Return the [x, y] coordinate for the center point of the cell that contains the specified text.  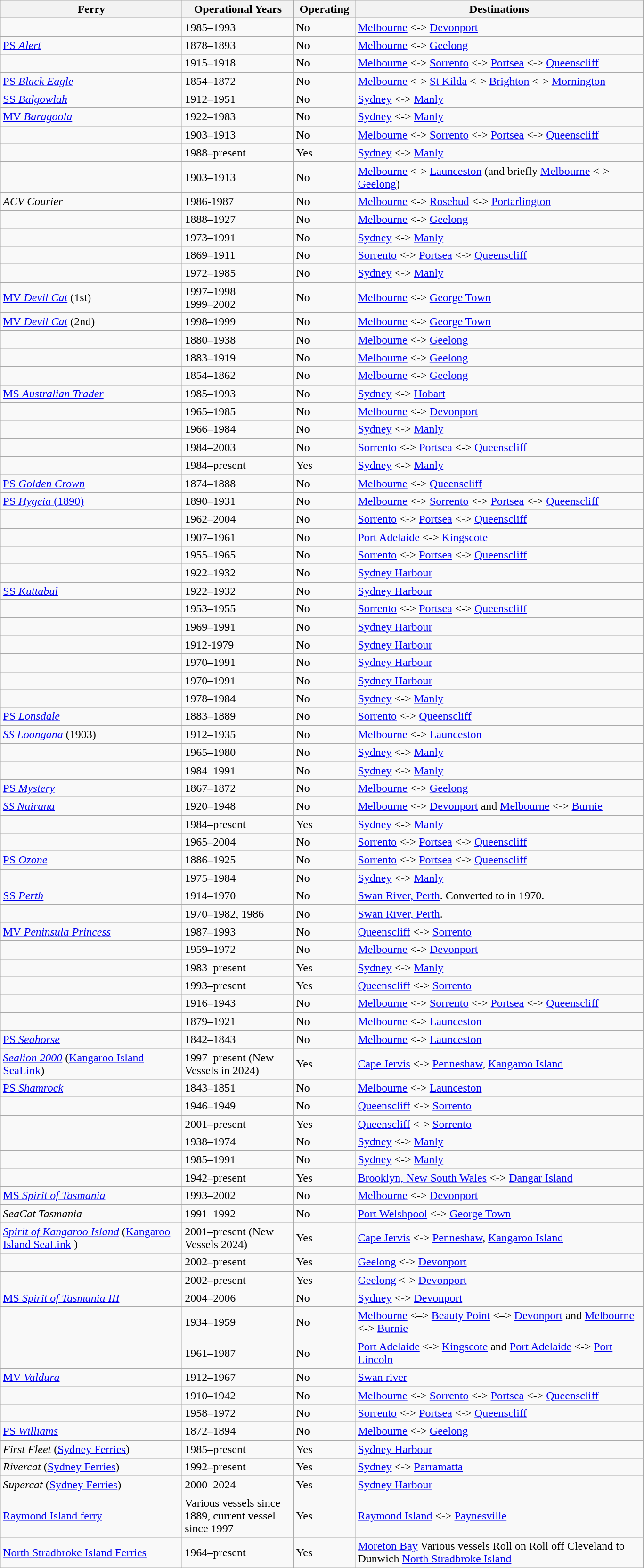
1922–1983 [238, 117]
Operational Years [238, 9]
MS Spirit of Tasmania III [91, 1298]
PS Ozone [91, 860]
Port Adelaide <-> Kingscote and Port Adelaide <-> Port Lincoln [499, 1353]
Swan River, Perth. [499, 914]
Various vessels since 1889, current vessel since 1997 [238, 1516]
1988–present [238, 153]
1888–1927 [238, 219]
1920–1948 [238, 806]
Melbourne <-> Launceston (and briefly Melbourne <-> Geelong) [499, 177]
1912-1979 [238, 645]
1938–1974 [238, 1142]
MV Devil Cat (2nd) [91, 322]
Melbourne <-> Queenscliff [499, 483]
PS Hygeia (1890) [91, 501]
SS Nairana [91, 806]
Supercat (Sydney Ferries) [91, 1485]
1978–1984 [238, 698]
PS Mystery [91, 788]
1961–1987 [238, 1353]
Raymond Island ferry [91, 1516]
1965–1980 [238, 752]
1958–1972 [238, 1413]
Spirit of Kangaroo Island (Kangaroo Island SeaLink ) [91, 1238]
Port Welshpool <-> George Town [499, 1214]
PS Alert [91, 45]
1984–1991 [238, 770]
1998–1999 [238, 322]
1983–present [238, 968]
1942–present [238, 1178]
1907–1961 [238, 537]
1914–1970 [238, 896]
1993–2002 [238, 1196]
Sealion 2000 (Kangaroo Island SeaLink) [91, 1063]
1993–present [238, 985]
Ferry [91, 9]
Melbourne <-> Rosebud <-> Portarlington [499, 201]
Melbourne <-> Devonport and Melbourne <-> Burnie [499, 806]
1997–present (New Vessels in 2024) [238, 1063]
1883–1889 [238, 716]
Port Adelaide <-> Kingscote [499, 537]
Moreton Bay Various vessels Roll on Roll off Cleveland to Dunwich North Stradbroke Island [499, 1552]
1955–1965 [238, 555]
2001–present (New Vessels 2024) [238, 1238]
Swan river [499, 1377]
1879–1921 [238, 1021]
1991–1992 [238, 1214]
1987–1993 [238, 932]
Melbourne <-> St Kilda <-> Brighton <-> Mornington [499, 81]
1915–1918 [238, 63]
1992–present [238, 1467]
1854–1862 [238, 376]
1912–1951 [238, 99]
1886–1925 [238, 860]
2001–present [238, 1124]
1843–1851 [238, 1088]
1985–1991 [238, 1160]
1910–1942 [238, 1395]
1912–1935 [238, 734]
Destinations [499, 9]
Sydney <-> Devonport [499, 1298]
1854–1872 [238, 81]
ACV Courier [91, 201]
Sydney <-> Parramatta [499, 1467]
Melbourne <–> Beauty Point <–> Devonport and Melbourne <-> Burnie [499, 1322]
Operating [324, 9]
PS Shamrock [91, 1088]
1997–19981999–2002 [238, 298]
1975–1984 [238, 878]
1890–1931 [238, 501]
1883–1919 [238, 358]
1972–1985 [238, 273]
MS Spirit of Tasmania [91, 1196]
1880–1938 [238, 340]
MV Valdura [91, 1377]
MV Baragoola [91, 117]
1912–1967 [238, 1377]
1953–1955 [238, 609]
1878–1893 [238, 45]
1916–1943 [238, 1003]
PS Lonsdale [91, 716]
1966–1984 [238, 429]
1965–1985 [238, 411]
1869–1911 [238, 255]
SeaCat Tasmania [91, 1214]
MV Devil Cat (1st) [91, 298]
SS Perth [91, 896]
1986-1987 [238, 201]
2004–2006 [238, 1298]
Swan River, Perth. Converted to in 1970. [499, 896]
1965–2004 [238, 842]
North Stradbroke Island Ferries [91, 1552]
Brooklyn, New South Wales <-> Dangar Island [499, 1178]
1959–1972 [238, 950]
1874–1888 [238, 483]
1934–1959 [238, 1322]
1984–2003 [238, 447]
First Fleet (Sydney Ferries) [91, 1449]
1946–1949 [238, 1106]
SS Loongana (1903) [91, 734]
PS Golden Crown [91, 483]
SS Balgowlah [91, 99]
2000–2024 [238, 1485]
Raymond Island <-> Paynesville [499, 1516]
1867–1872 [238, 788]
SS Kuttabul [91, 591]
1964–present [238, 1552]
Sydney <-> Hobart [499, 394]
PS Black Eagle [91, 81]
PS Seahorse [91, 1039]
1973–1991 [238, 237]
Rivercat (Sydney Ferries) [91, 1467]
1872–1894 [238, 1431]
1970–1982, 1986 [238, 914]
1842–1843 [238, 1039]
1969–1991 [238, 627]
1962–2004 [238, 519]
Sorrento <-> Queenscliff [499, 716]
MV Peninsula Princess [91, 932]
PS Williams [91, 1431]
MS Australian Trader [91, 394]
1985–present [238, 1449]
